Locate the cell with the specified text and output its [X, Y] center coordinate. 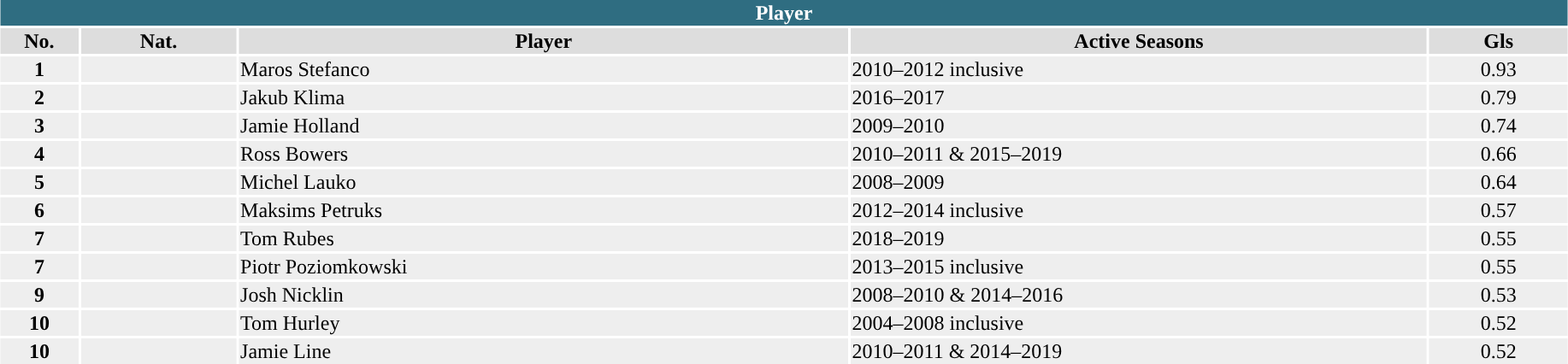
Maksims Petruks [544, 210]
5 [39, 182]
2013–2015 inclusive [1139, 267]
2018–2019 [1139, 238]
2008–2009 [1139, 182]
2016–2017 [1139, 97]
Nat. [158, 41]
Maros Stefanco [544, 69]
1 [39, 69]
2010–2011 & 2015–2019 [1139, 154]
Ross Bowers [544, 154]
0.79 [1499, 97]
2012–2014 inclusive [1139, 210]
2009–2010 [1139, 126]
Gls [1499, 41]
2010–2012 inclusive [1139, 69]
0.64 [1499, 182]
3 [39, 126]
Jamie Holland [544, 126]
4 [39, 154]
6 [39, 210]
Tom Rubes [544, 238]
Josh Nicklin [544, 295]
0.93 [1499, 69]
2008–2010 & 2014–2016 [1139, 295]
Tom Hurley [544, 323]
9 [39, 295]
2004–2008 inclusive [1139, 323]
Piotr Poziomkowski [544, 267]
Active Seasons [1139, 41]
0.66 [1499, 154]
2 [39, 97]
Jamie Line [544, 351]
2010–2011 & 2014–2019 [1139, 351]
0.53 [1499, 295]
Michel Lauko [544, 182]
No. [39, 41]
0.74 [1499, 126]
0.57 [1499, 210]
Jakub Klima [544, 97]
